Return [x, y] of the center of cell containing provided text 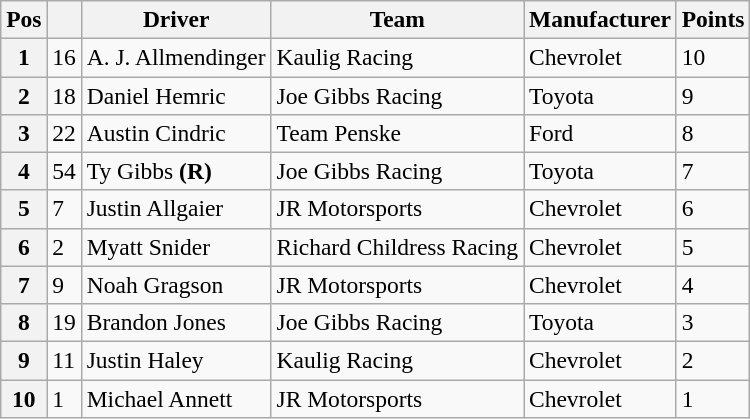
A. J. Allmendinger [176, 57]
Team [397, 19]
Michael Annett [176, 398]
Myatt Snider [176, 247]
Justin Haley [176, 360]
Daniel Hemric [176, 95]
Pos [24, 19]
18 [64, 95]
Richard Childress Racing [397, 247]
Noah Gragson [176, 285]
Manufacturer [600, 19]
Austin Cindric [176, 133]
Team Penske [397, 133]
19 [64, 322]
11 [64, 360]
Points [713, 19]
16 [64, 57]
Brandon Jones [176, 322]
Ty Gibbs (R) [176, 171]
Driver [176, 19]
22 [64, 133]
Ford [600, 133]
54 [64, 171]
Justin Allgaier [176, 209]
